Capture the cell that displays the provided text and extract its [x, y] central coordinate. 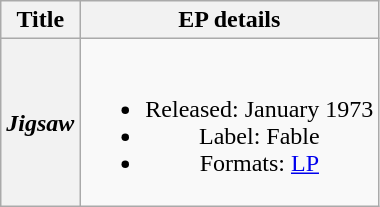
Released: January 1973Label: Fable Formats: LP [230, 122]
Jigsaw [40, 122]
EP details [230, 20]
Title [40, 20]
